Identify which cell holds the provided text, then report its [x, y] central coordinate. 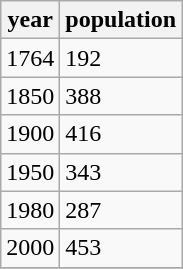
1764 [30, 58]
1850 [30, 96]
population [121, 20]
343 [121, 172]
year [30, 20]
1950 [30, 172]
1900 [30, 134]
388 [121, 96]
1980 [30, 210]
192 [121, 58]
416 [121, 134]
287 [121, 210]
2000 [30, 248]
453 [121, 248]
